Scan for the cell matching the given text and deliver its (X, Y) coordinate at center. 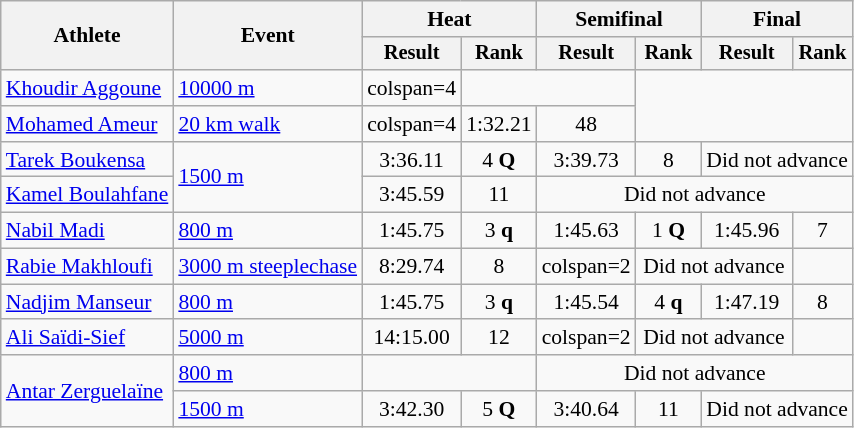
3:40.64 (586, 409)
Nabil Madi (88, 231)
Antar Zerguelaïne (88, 390)
Event (268, 36)
Semifinal (620, 19)
3:36.11 (412, 160)
1:45.54 (586, 302)
20 km walk (268, 124)
10000 m (268, 88)
3:42.30 (412, 409)
8:29.74 (412, 267)
1:45.63 (586, 231)
1 Q (669, 231)
5 Q (498, 409)
Ali Saïdi-Sief (88, 338)
Nadjim Manseur (88, 302)
12 (498, 338)
3:39.73 (586, 160)
7 (822, 231)
1:32.21 (498, 124)
14:15.00 (412, 338)
Kamel Boulahfane (88, 195)
3:45.59 (412, 195)
1:45.96 (746, 231)
4 Q (498, 160)
Final (777, 19)
Tarek Boukensa (88, 160)
5000 m (268, 338)
Khoudir Aggoune (88, 88)
1:47.19 (746, 302)
48 (586, 124)
Heat (450, 19)
3000 m steeplechase (268, 267)
4 q (669, 302)
Mohamed Ameur (88, 124)
Athlete (88, 36)
Rabie Makhloufi (88, 267)
